Return the [x, y] coordinate for the center point of the cell that contains the specified text.  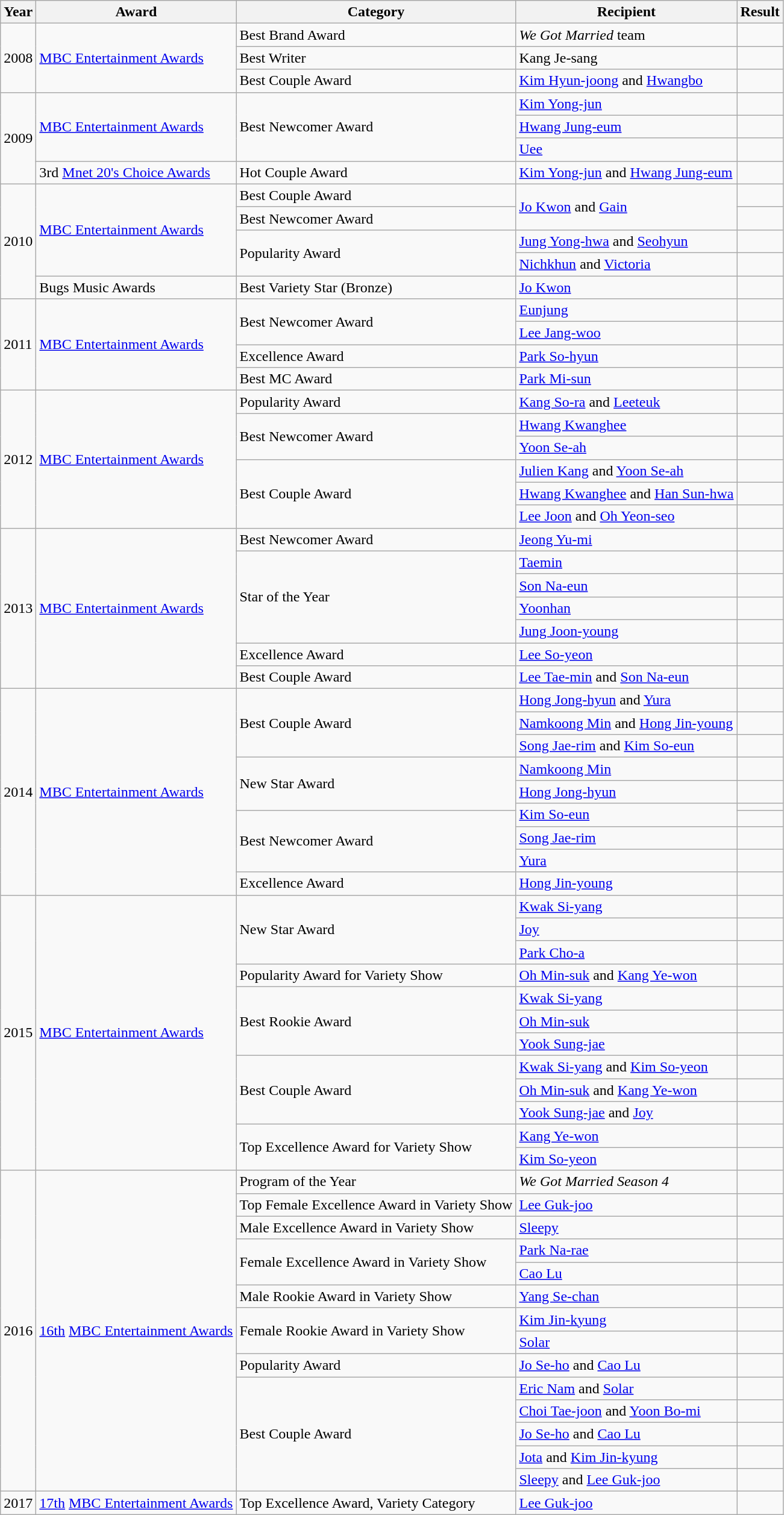
Jung Joon-young [627, 631]
Song Jae-rim [627, 838]
Park Mi-sun [627, 379]
2012 [18, 459]
Male Excellence Award in Variety Show [376, 1228]
Hwang Jung-eum [627, 127]
2016 [18, 1331]
Jeong Yu-mi [627, 539]
Kang Je-sang [627, 58]
2009 [18, 138]
2010 [18, 241]
Year [18, 12]
Kim So-yeon [627, 1159]
Kim Jin-kyung [627, 1319]
Popularity Award for Variety Show [376, 975]
Choi Tae-joon and Yoon Bo-mi [627, 1411]
Jung Yong-hwa and Seohyun [627, 241]
Kim So-eun [627, 815]
We Got Married Season 4 [627, 1182]
Jo Kwon and Gain [627, 207]
Lee Tae-min and Son Na-eun [627, 677]
Bugs Music Awards [136, 287]
Son Na-eun [627, 585]
Yoonhan [627, 608]
Kwak Si-yang and Kim So-yeon [627, 1067]
Yoon Se-ah [627, 448]
Uee [627, 149]
Park So-hyun [627, 356]
Jo Kwon [627, 287]
Julien Kang and Yoon Se-ah [627, 471]
Result [760, 12]
Park Na-rae [627, 1250]
Hwang Kwanghee [627, 425]
Eunjung [627, 310]
Top Excellence Award for Variety Show [376, 1147]
Namkoong Min and Hong Jin-young [627, 723]
2011 [18, 345]
Yura [627, 861]
Hong Jin-young [627, 883]
17th MBC Entertainment Awards [136, 1503]
We Got Married team [627, 35]
2013 [18, 608]
Namkoong Min [627, 769]
Nichkhun and Victoria [627, 264]
Male Rookie Award in Variety Show [376, 1296]
Kim Yong-jun and Hwang Jung-eum [627, 172]
Kim Yong-jun [627, 104]
2008 [18, 58]
Sleepy [627, 1228]
Yang Se-chan [627, 1296]
Award [136, 12]
2014 [18, 792]
Top Excellence Award, Variety Category [376, 1503]
Yook Sung-jae [627, 1044]
Sleepy and Lee Guk-joo [627, 1480]
Hot Couple Award [376, 172]
Hong Jong-hyun [627, 792]
2015 [18, 1033]
Lee Jang-woo [627, 333]
Top Female Excellence Award in Variety Show [376, 1205]
Solar [627, 1342]
Cao Lu [627, 1273]
Category [376, 12]
Best MC Award [376, 379]
Yook Sung-jae and Joy [627, 1113]
Female Rookie Award in Variety Show [376, 1331]
Oh Min-suk [627, 1021]
Lee So-yeon [627, 654]
Best Variety Star (Bronze) [376, 287]
Best Brand Award [376, 35]
Song Jae-rim and Kim So-eun [627, 746]
Program of the Year [376, 1182]
16th MBC Entertainment Awards [136, 1331]
Female Excellence Award in Variety Show [376, 1262]
Taemin [627, 562]
Kim Hyun-joong and Hwangbo [627, 81]
3rd Mnet 20's Choice Awards [136, 172]
Star of the Year [376, 597]
Joy [627, 929]
2017 [18, 1503]
Best Writer [376, 58]
Kang So-ra and Leeteuk [627, 402]
Kang Ye-won [627, 1136]
Eric Nam and Solar [627, 1388]
Hwang Kwanghee and Han Sun-hwa [627, 494]
Recipient [627, 12]
Hong Jong-hyun and Yura [627, 700]
Best Rookie Award [376, 1021]
Park Cho-a [627, 952]
Lee Joon and Oh Yeon-seo [627, 516]
Jota and Kim Jin-kyung [627, 1457]
